Locate the cell with the specified text and output its (X, Y) center coordinate. 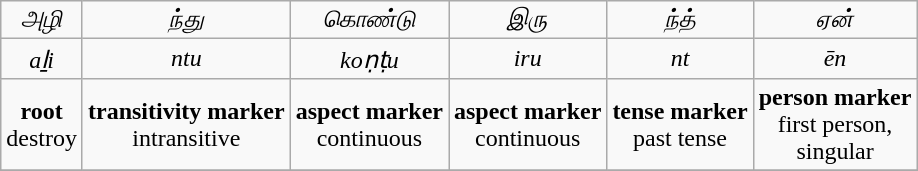
கொண்டு (369, 20)
iru (527, 59)
ஏன் (835, 20)
rootdestroy (42, 124)
ந்து (186, 20)
nt (680, 59)
aḻi (42, 59)
person markerfirst person,singular (835, 124)
ntu (186, 59)
tense markerpast tense (680, 124)
இரு (527, 20)
transitivity markerintransitive (186, 124)
ந்த் (680, 20)
ēn (835, 59)
koṇṭu (369, 59)
அழி (42, 20)
